Scan for the cell matching the given text and deliver its (X, Y) coordinate at center. 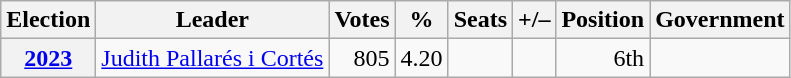
Election (48, 20)
Government (720, 20)
Leader (212, 20)
Votes (362, 20)
Seats (480, 20)
2023 (48, 58)
Position (603, 20)
6th (603, 58)
+/– (534, 20)
4.20 (422, 58)
805 (362, 58)
% (422, 20)
Judith Pallarés i Cortés (212, 58)
